Identify which cell holds the provided text, then report its (X, Y) central coordinate. 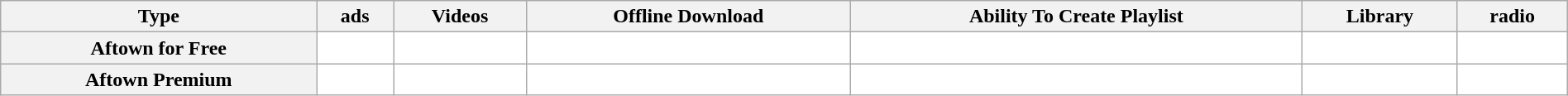
Library (1379, 17)
Offline Download (688, 17)
Videos (460, 17)
Type (159, 17)
Aftown for Free (159, 48)
radio (1512, 17)
ads (356, 17)
Ability To Create Playlist (1077, 17)
Aftown Premium (159, 79)
